Find where the given text appears and provide that cell's center as [X, Y] coordinate. 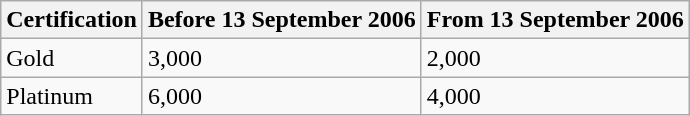
2,000 [555, 58]
Platinum [72, 96]
Certification [72, 20]
3,000 [282, 58]
6,000 [282, 96]
4,000 [555, 96]
Before 13 September 2006 [282, 20]
From 13 September 2006 [555, 20]
Gold [72, 58]
